Output the (x, y) coordinate of the center of the cell containing the given text.  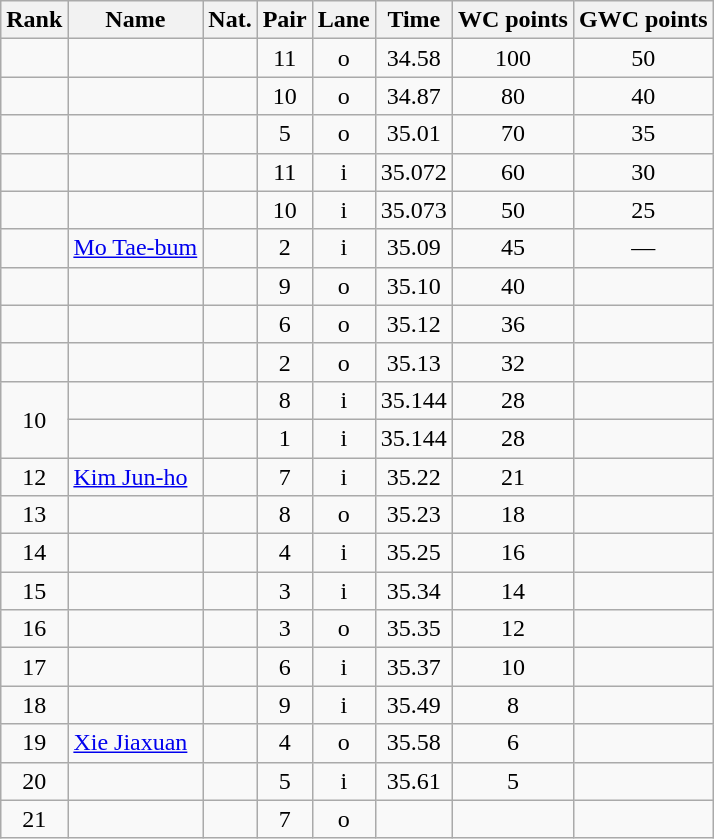
— (643, 248)
1 (284, 438)
70 (512, 134)
35.37 (414, 667)
35.35 (414, 629)
17 (34, 667)
35.23 (414, 515)
80 (512, 96)
GWC points (643, 20)
Xie Jiaxuan (136, 743)
45 (512, 248)
Time (414, 20)
35.072 (414, 172)
30 (643, 172)
35.34 (414, 591)
WC points (512, 20)
35.58 (414, 743)
35.13 (414, 362)
36 (512, 324)
Name (136, 20)
35 (643, 134)
35.22 (414, 477)
35.49 (414, 705)
34.87 (414, 96)
35.61 (414, 781)
15 (34, 591)
Mo Tae-bum (136, 248)
35.25 (414, 553)
Rank (34, 20)
32 (512, 362)
60 (512, 172)
35.09 (414, 248)
Pair (284, 20)
Lane (344, 20)
35.10 (414, 286)
35.01 (414, 134)
25 (643, 210)
100 (512, 58)
Kim Jun-ho (136, 477)
34.58 (414, 58)
20 (34, 781)
Nat. (230, 20)
13 (34, 515)
35.073 (414, 210)
35.12 (414, 324)
19 (34, 743)
